Pinpoint the cell where the given text exists, returning its [X, Y] midpoint coordinate. 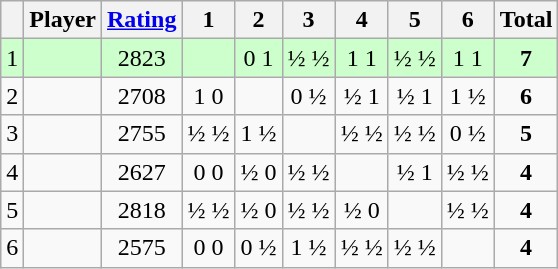
0 1 [258, 58]
Rating [142, 20]
Player [63, 20]
7 [526, 58]
Total [526, 20]
2818 [142, 210]
2627 [142, 172]
2755 [142, 134]
2708 [142, 96]
2575 [142, 248]
2823 [142, 58]
1 0 [208, 96]
